Capture the cell that displays the provided text and extract its (X, Y) central coordinate. 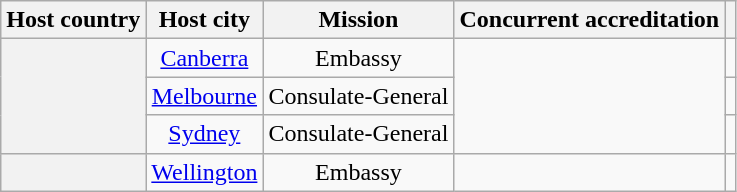
Host city (204, 20)
Host country (74, 20)
Sydney (204, 134)
Melbourne (204, 96)
Canberra (204, 58)
Mission (358, 20)
Concurrent accreditation (590, 20)
Wellington (204, 172)
